Pinpoint the cell where the given text exists, returning its (x, y) midpoint coordinate. 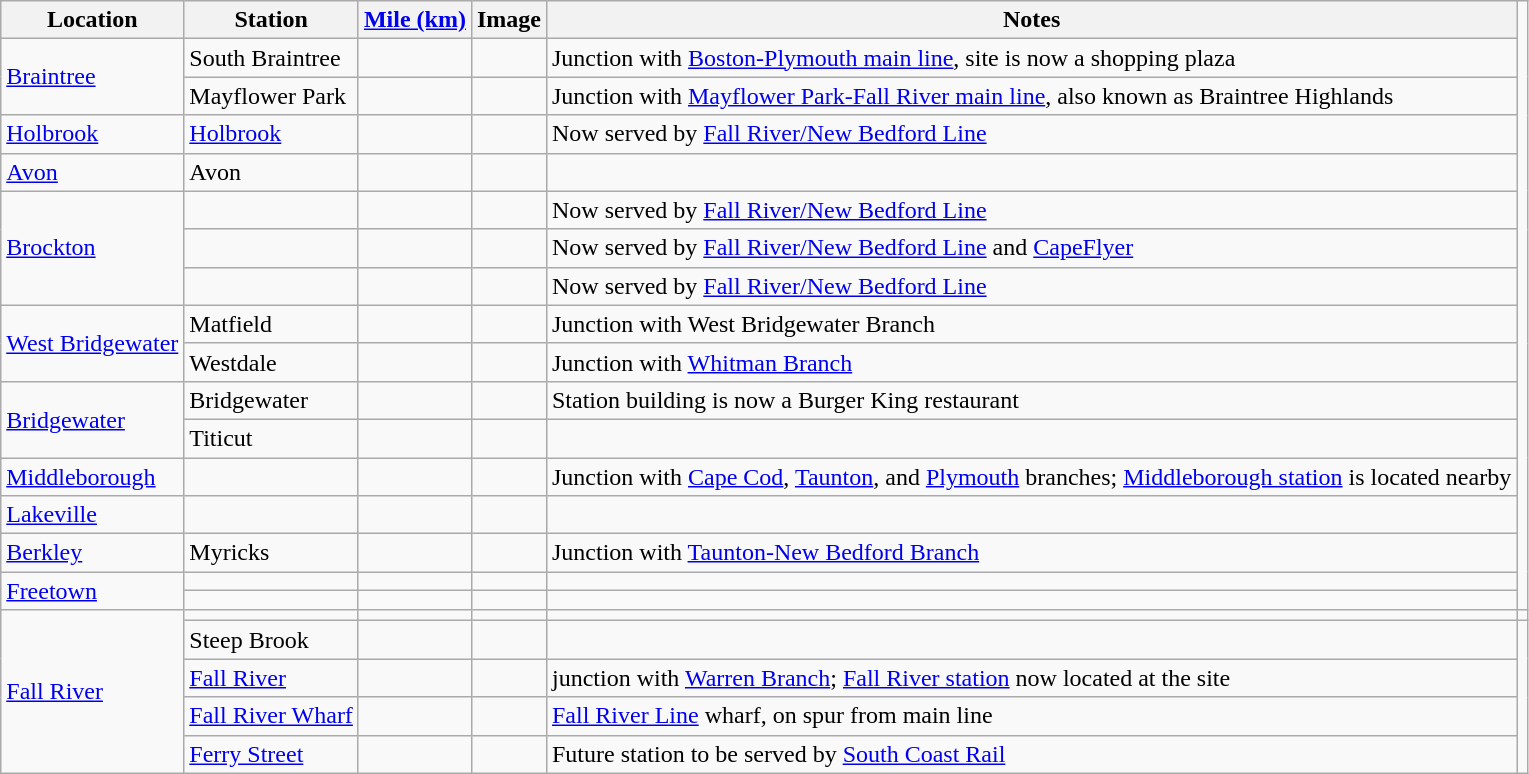
Notes (1031, 20)
Matfield (272, 324)
Brockton (92, 248)
Image (508, 20)
Junction with Whitman Branch (1031, 362)
Westdale (272, 362)
Fall River Wharf (272, 716)
Junction with West Bridgewater Branch (1031, 324)
Future station to be served by South Coast Rail (1031, 754)
Middleborough (92, 477)
Freetown (92, 591)
Junction with Mayflower Park-Fall River main line, also known as Braintree Highlands (1031, 96)
South Braintree (272, 58)
Fall River Line wharf, on spur from main line (1031, 716)
Junction with Boston-Plymouth main line, site is now a shopping plaza (1031, 58)
Now served by Fall River/New Bedford Line and CapeFlyer (1031, 248)
Mile (km) (414, 20)
Berkley (92, 553)
Braintree (92, 77)
Steep Brook (272, 640)
Station (272, 20)
Junction with Cape Cod, Taunton, and Plymouth branches; Middleborough station is located nearby (1031, 477)
Mayflower Park (272, 96)
Myricks (272, 553)
Location (92, 20)
Titicut (272, 438)
West Bridgewater (92, 343)
Station building is now a Burger King restaurant (1031, 400)
Junction with Taunton-New Bedford Branch (1031, 553)
junction with Warren Branch; Fall River station now located at the site (1031, 678)
Lakeville (92, 515)
Ferry Street (272, 754)
